Detect which cell encompasses the target text, then output its [X, Y] center coordinate. 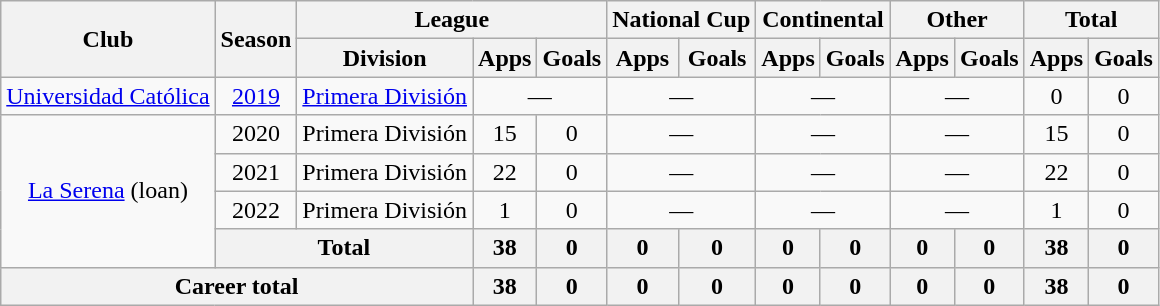
Career total [237, 286]
League [452, 20]
2020 [256, 134]
Continental [823, 20]
La Serena (loan) [108, 191]
Club [108, 39]
2022 [256, 210]
Other [957, 20]
National Cup [682, 20]
Division [385, 58]
Season [256, 39]
Universidad Católica [108, 96]
2021 [256, 172]
2019 [256, 96]
